Search for the cell housing the specified text and yield its [X, Y] center coordinate. 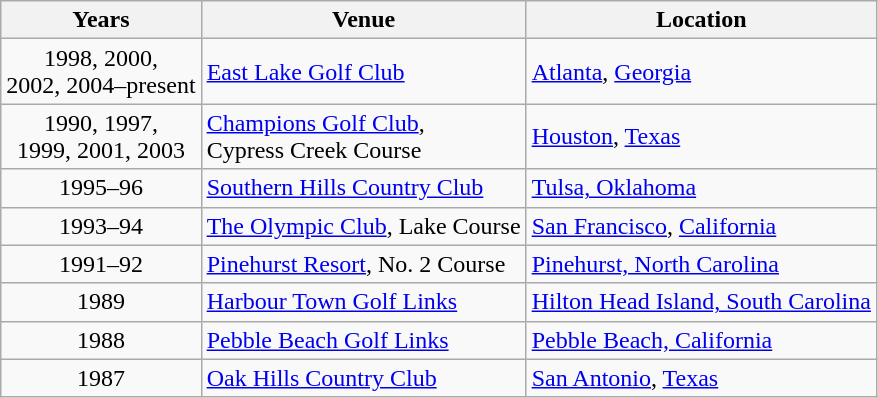
1991–92 [101, 264]
East Lake Golf Club [364, 72]
Oak Hills Country Club [364, 378]
1998, 2000,2002, 2004–present [101, 72]
Atlanta, Georgia [701, 72]
Venue [364, 20]
Champions Golf Club,Cypress Creek Course [364, 136]
1993–94 [101, 226]
Harbour Town Golf Links [364, 302]
Years [101, 20]
Pebble Beach, California [701, 340]
1987 [101, 378]
Tulsa, Oklahoma [701, 188]
The Olympic Club, Lake Course [364, 226]
Pinehurst, North Carolina [701, 264]
Houston, Texas [701, 136]
Pinehurst Resort, No. 2 Course [364, 264]
San Antonio, Texas [701, 378]
1988 [101, 340]
1990, 1997,1999, 2001, 2003 [101, 136]
Hilton Head Island, South Carolina [701, 302]
Southern Hills Country Club [364, 188]
Pebble Beach Golf Links [364, 340]
Location [701, 20]
1995–96 [101, 188]
San Francisco, California [701, 226]
1989 [101, 302]
